Determine the [X, Y] coordinate at the center of the cell enclosing the given text.  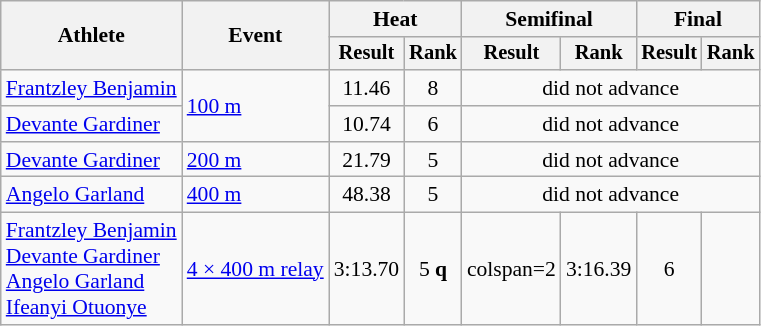
Heat [396, 19]
Athlete [92, 36]
4 × 400 m relay [256, 269]
11.46 [366, 88]
colspan=2 [512, 269]
100 m [256, 106]
Angelo Garland [92, 195]
Final [698, 19]
Frantzley Benjamin [92, 88]
Event [256, 36]
Frantzley BenjaminDevante GardinerAngelo GarlandIfeanyi Otuonye [92, 269]
Semifinal [550, 19]
3:16.39 [598, 269]
5 q [433, 269]
3:13.70 [366, 269]
21.79 [366, 160]
10.74 [366, 124]
200 m [256, 160]
48.38 [366, 195]
400 m [256, 195]
8 [433, 88]
